Pinpoint the cell where the given text exists, returning its (x, y) midpoint coordinate. 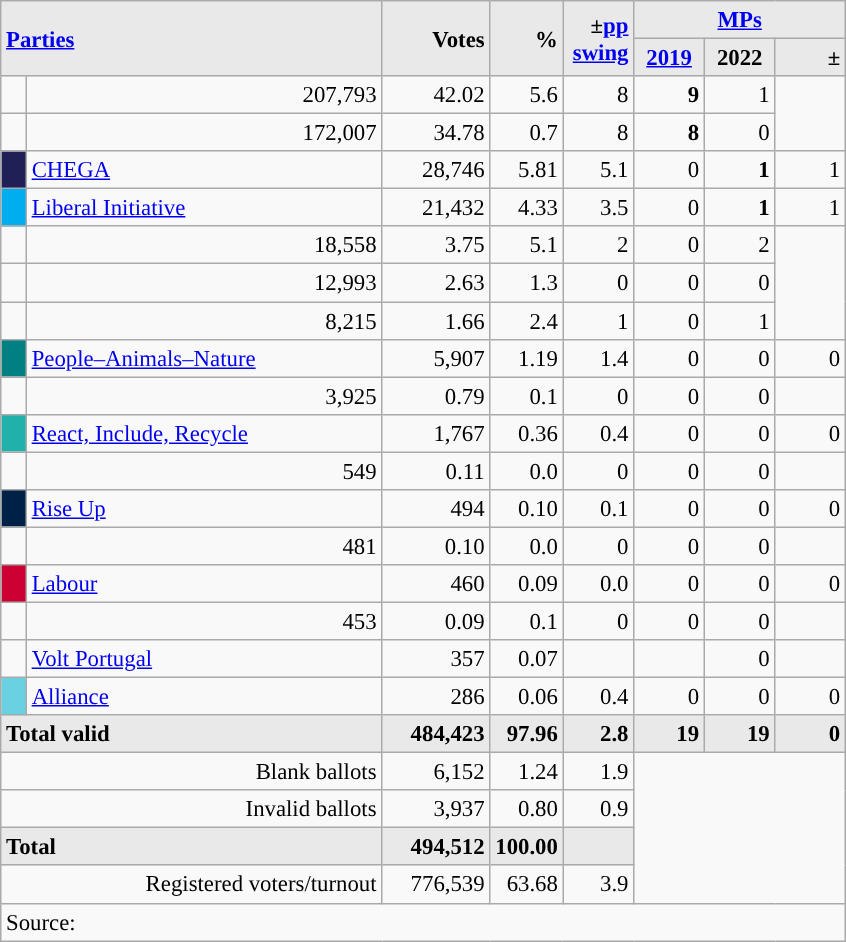
Blank ballots (192, 772)
1.24 (526, 772)
React, Include, Recycle (204, 433)
63.68 (526, 885)
1.66 (436, 321)
Labour (204, 584)
3.5 (598, 208)
357 (436, 659)
453 (204, 621)
776,539 (436, 885)
2.8 (598, 734)
0.9 (598, 809)
0.07 (526, 659)
481 (204, 546)
494,512 (436, 847)
484,423 (436, 734)
8,215 (204, 321)
Invalid ballots (192, 809)
0.79 (436, 396)
2.4 (526, 321)
0.06 (526, 697)
2.63 (436, 283)
28,746 (436, 170)
172,007 (204, 133)
207,793 (204, 95)
0.36 (526, 433)
1,767 (436, 433)
2022 (740, 58)
±pp swing (598, 38)
% (526, 38)
100.00 (526, 847)
CHEGA (204, 170)
0.11 (436, 471)
Liberal Initiative (204, 208)
0.80 (526, 809)
286 (436, 697)
Rise Up (204, 509)
4.33 (526, 208)
Total valid (192, 734)
34.78 (436, 133)
1.4 (598, 358)
3.75 (436, 245)
± (810, 58)
1.19 (526, 358)
3,937 (436, 809)
0.7 (526, 133)
Registered voters/turnout (192, 885)
42.02 (436, 95)
1.3 (526, 283)
460 (436, 584)
MPs (740, 20)
People–Animals–Nature (204, 358)
3,925 (204, 396)
5.81 (526, 170)
1.9 (598, 772)
Total (192, 847)
Votes (436, 38)
2019 (670, 58)
Alliance (204, 697)
Parties (192, 38)
5,907 (436, 358)
5.6 (526, 95)
Volt Portugal (204, 659)
6,152 (436, 772)
494 (436, 509)
549 (204, 471)
3.9 (598, 885)
9 (670, 95)
97.96 (526, 734)
12,993 (204, 283)
18,558 (204, 245)
Source: (424, 922)
21,432 (436, 208)
